Return the (x, y) coordinate for the center point of the cell that contains the specified text.  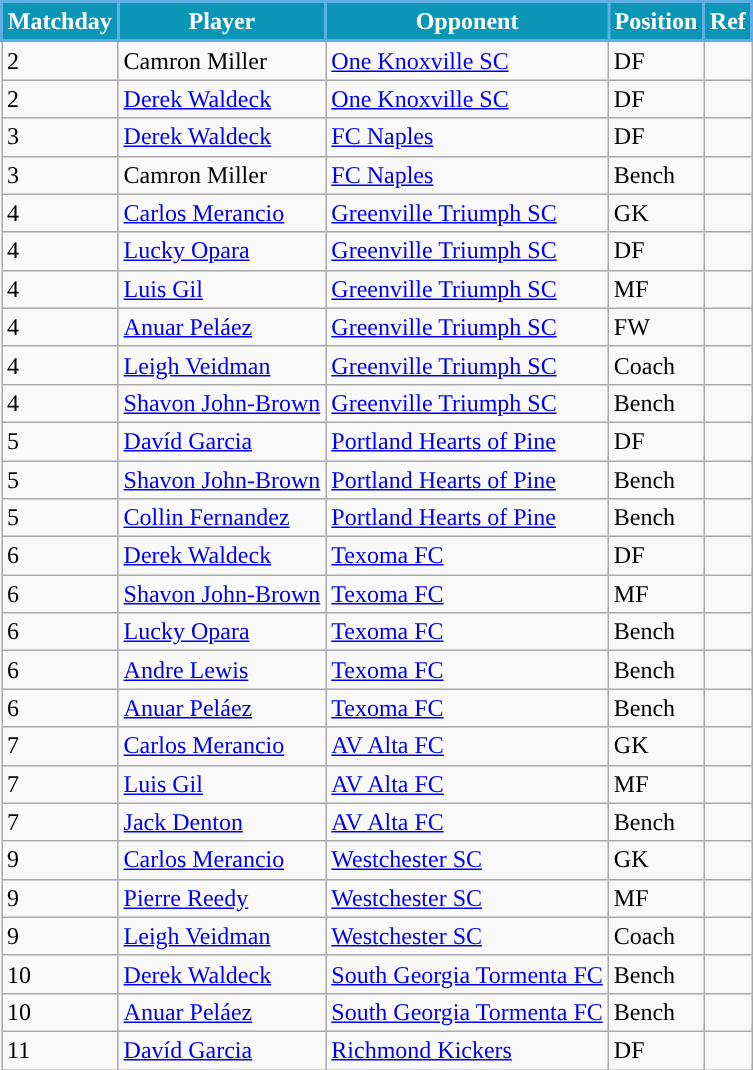
Collin Fernandez (222, 518)
11 (60, 1050)
Ref (728, 22)
Andre Lewis (222, 670)
Jack Denton (222, 822)
Opponent (467, 22)
Pierre Reedy (222, 898)
Matchday (60, 22)
FW (656, 327)
Richmond Kickers (467, 1050)
Player (222, 22)
Position (656, 22)
